Return the [X, Y] coordinate for the center point of the cell that contains the specified text.  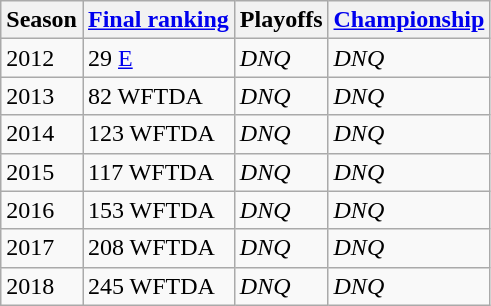
Playoffs [281, 20]
117 WFTDA [158, 172]
Final ranking [158, 20]
2016 [42, 210]
29 E [158, 58]
2014 [42, 134]
2017 [42, 248]
82 WFTDA [158, 96]
2013 [42, 96]
2018 [42, 286]
153 WFTDA [158, 210]
Season [42, 20]
Championship [409, 20]
245 WFTDA [158, 286]
123 WFTDA [158, 134]
208 WFTDA [158, 248]
2012 [42, 58]
2015 [42, 172]
